Identify which cell holds the provided text, then report its (X, Y) central coordinate. 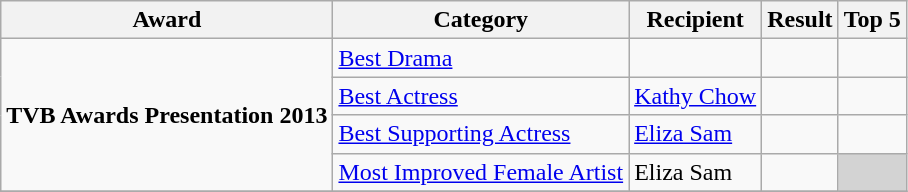
Top 5 (872, 20)
Result (800, 20)
Recipient (696, 20)
TVB Awards Presentation 2013 (167, 115)
Category (481, 20)
Most Improved Female Artist (481, 172)
Best Supporting Actress (481, 134)
Award (167, 20)
Kathy Chow (696, 96)
Best Drama (481, 58)
Best Actress (481, 96)
